Provide the [x, y] coordinate of the cell's center where the given text is located.  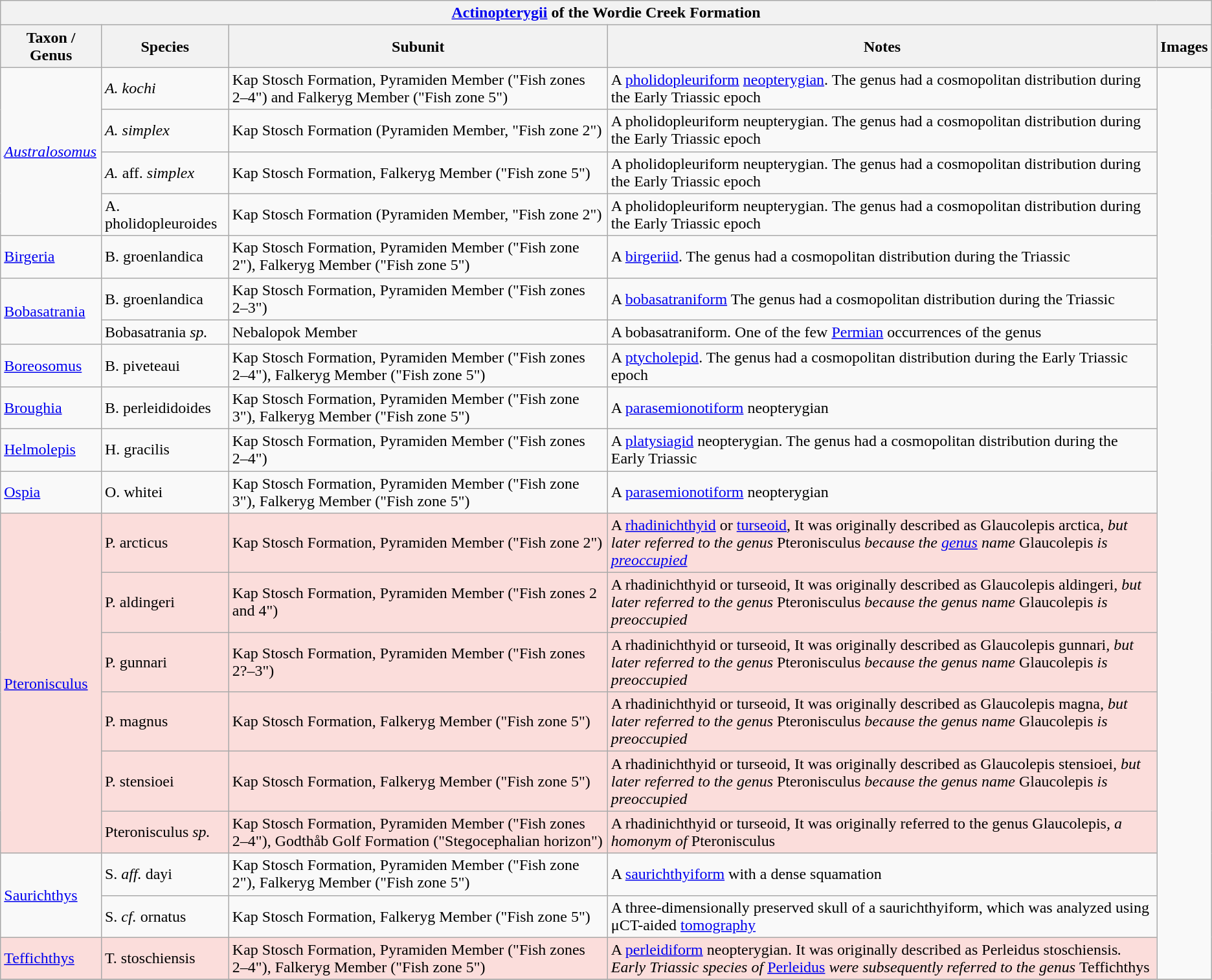
P. stensioei [164, 781]
Saurichthys [51, 895]
Kap Stosch Formation, Pyramiden Member ("Fish zones 2–4") and Falkeryg Member ("Fish zone 5") [418, 88]
Subunit [418, 47]
S. aff. dayi [164, 874]
O. whitei [164, 492]
Kap Stosch Formation, Pyramiden Member ("Fish zones 2–3") [418, 299]
Ospia [51, 492]
A rhadinichthyid or turseoid, It was originally referred to the genus Glaucolepis, a homonym of Pteronisculus [882, 832]
B. piveteaui [164, 365]
Kap Stosch Formation, Pyramiden Member ("Fish zones 2 and 4") [418, 603]
Kap Stosch Formation, Pyramiden Member ("Fish zones 2–4") [418, 449]
A. pholidopleuroides [164, 215]
P. magnus [164, 722]
H. gracilis [164, 449]
S. cf. ornatus [164, 917]
A ptycholepid. The genus had a cosmopolitan distribution during the Early Triassic epoch [882, 365]
Pteronisculus sp. [164, 832]
A platysiagid neopterygian. The genus had a cosmopolitan distribution during the Early Triassic [882, 449]
A birgeriid. The genus had a cosmopolitan distribution during the Triassic [882, 256]
Teffichthys [51, 958]
Bobasatrania sp. [164, 332]
A. aff. simplex [164, 172]
Bobasatrania [51, 311]
A. kochi [164, 88]
A bobasatraniform The genus had a cosmopolitan distribution during the Triassic [882, 299]
Boreosomus [51, 365]
Broughia [51, 408]
A saurichthyiform with a dense squamation [882, 874]
P. arcticus [164, 543]
A pholidopleuriform neopterygian. The genus had a cosmopolitan distribution during the Early Triassic epoch [882, 88]
Kap Stosch Formation, Pyramiden Member ("Fish zone 2") [418, 543]
Species [164, 47]
B. perleididoides [164, 408]
Kap Stosch Formation, Pyramiden Member ("Fish zones 2?–3") [418, 662]
Helmolepis [51, 449]
Notes [882, 47]
A three-dimensionally preserved skull of a saurichthyiform, which was analyzed using μCT-aided tomography [882, 917]
Kap Stosch Formation, Pyramiden Member ("Fish zones 2–4"), Godthåb Golf Formation ("Stegocephalian horizon") [418, 832]
P. gunnari [164, 662]
Birgeria [51, 256]
Images [1184, 47]
Taxon / Genus [51, 47]
Actinopterygii of the Wordie Creek Formation [606, 13]
T. stoschiensis [164, 958]
P. aldingeri [164, 603]
Pteronisculus [51, 684]
Australosomus [51, 151]
A. simplex [164, 131]
Nebalopok Member [418, 332]
A bobasatraniform. One of the few Permian occurrences of the genus [882, 332]
